Identify which cell holds the provided text, then report its [X, Y] central coordinate. 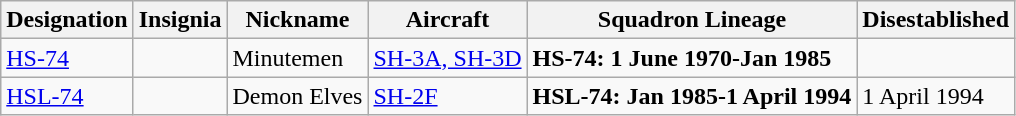
HSL-74 [67, 96]
HSL-74: Jan 1985-1 April 1994 [692, 96]
SH-2F [448, 96]
Designation [67, 20]
HS-74: 1 June 1970-Jan 1985 [692, 58]
SH-3A, SH-3D [448, 58]
Demon Elves [298, 96]
Aircraft [448, 20]
Squadron Lineage [692, 20]
Disestablished [936, 20]
Insignia [180, 20]
HS-74 [67, 58]
Minutemen [298, 58]
1 April 1994 [936, 96]
Nickname [298, 20]
